Return (x, y) of the center of cell containing provided text 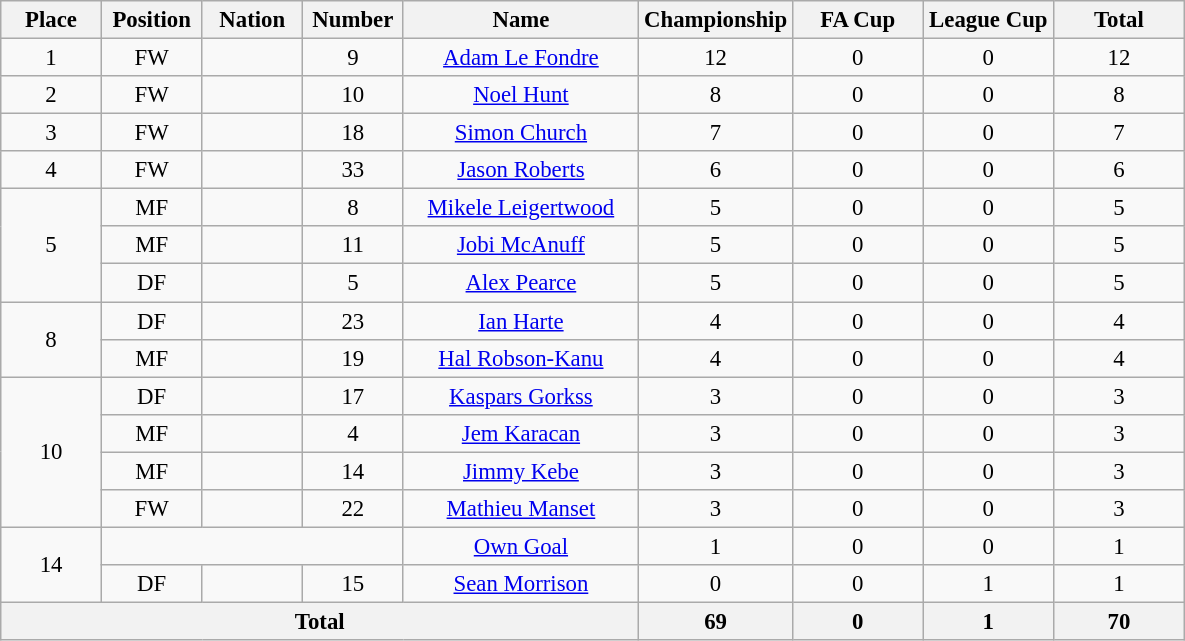
Jobi McAnuff (521, 245)
Ian Harte (521, 321)
Mathieu Manset (521, 509)
Alex Pearce (521, 283)
Kaspars Gorkss (521, 396)
Name (521, 20)
Number (354, 20)
Adam Le Fondre (521, 58)
Mikele Leigertwood (521, 208)
Position (152, 20)
Championship (716, 20)
9 (354, 58)
69 (716, 621)
2 (52, 95)
11 (354, 245)
Place (52, 20)
23 (354, 321)
League Cup (988, 20)
Hal Robson-Kanu (521, 358)
18 (354, 133)
Nation (252, 20)
Sean Morrison (521, 584)
Simon Church (521, 133)
Jimmy Kebe (521, 471)
Own Goal (521, 546)
19 (354, 358)
70 (1120, 621)
FA Cup (858, 20)
Jason Roberts (521, 170)
Jem Karacan (521, 433)
22 (354, 509)
Noel Hunt (521, 95)
17 (354, 396)
15 (354, 584)
33 (354, 170)
